Detect which cell encompasses the target text, then output its (x, y) center coordinate. 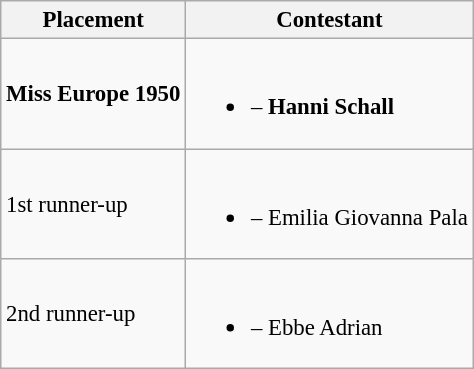
Placement (94, 20)
– Emilia Giovanna Pala (330, 204)
Contestant (330, 20)
– Ebbe Adrian (330, 314)
2nd runner-up (94, 314)
Miss Europe 1950 (94, 94)
1st runner-up (94, 204)
– Hanni Schall (330, 94)
